Identify which cell holds the provided text, then report its [x, y] central coordinate. 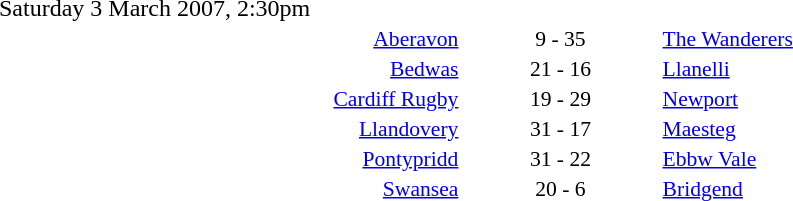
9 - 35 [560, 38]
21 - 16 [560, 68]
31 - 22 [560, 158]
31 - 17 [560, 128]
19 - 29 [560, 98]
